Scan for the cell matching the given text and deliver its (x, y) coordinate at center. 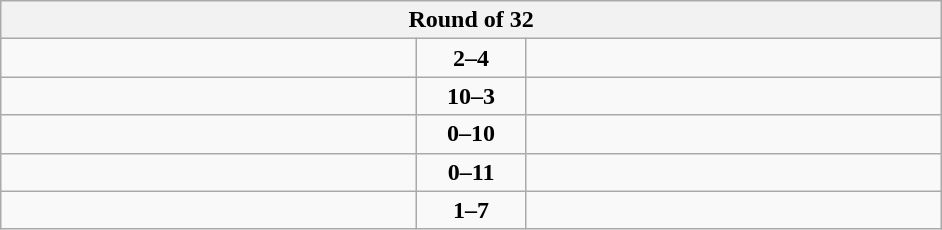
2–4 (472, 58)
10–3 (472, 96)
0–11 (472, 172)
1–7 (472, 210)
Round of 32 (472, 20)
0–10 (472, 134)
